For the text-containing cell, return its midpoint in [X, Y] coordinate format. 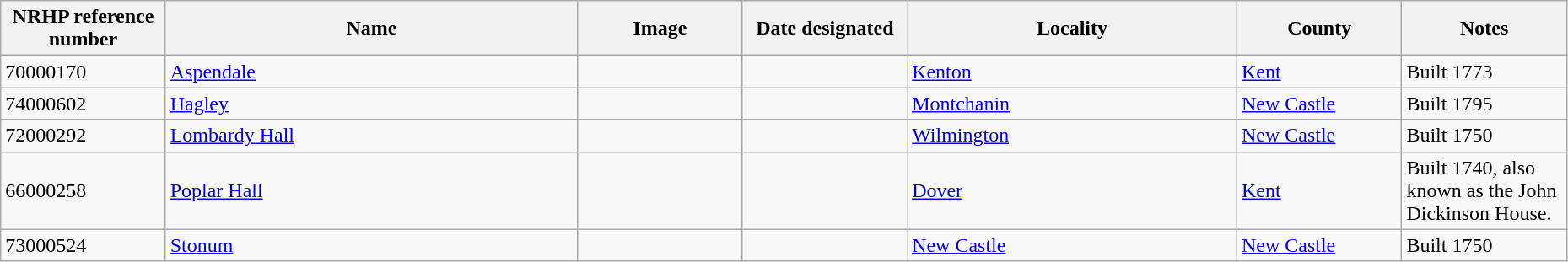
66000258 [83, 190]
74000602 [83, 104]
Locality [1073, 29]
Notes [1484, 29]
Aspendale [371, 72]
Stonum [371, 245]
73000524 [83, 245]
Montchanin [1073, 104]
72000292 [83, 136]
Lombardy Hall [371, 136]
Hagley [371, 104]
Built 1740, also known as the John Dickinson House. [1484, 190]
Wilmington [1073, 136]
Dover [1073, 190]
County [1319, 29]
NRHP reference number [83, 29]
Date designated [825, 29]
Name [371, 29]
Image [660, 29]
Built 1795 [1484, 104]
Kenton [1073, 72]
70000170 [83, 72]
Poplar Hall [371, 190]
Built 1773 [1484, 72]
